Provide the [X, Y] coordinate of the cell's center where the given text is located.  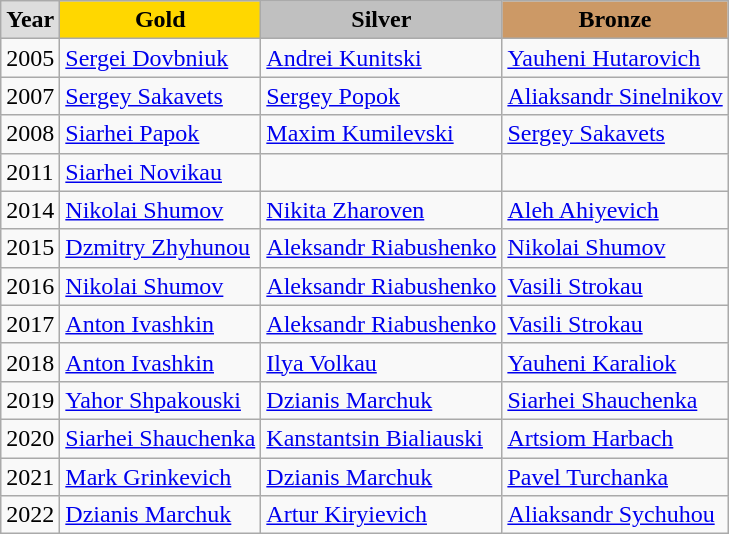
Artur Kiryievich [382, 515]
Nikita Zharoven [382, 210]
Year [30, 20]
Siarhei Papok [160, 134]
2011 [30, 172]
2018 [30, 362]
2014 [30, 210]
Gold [160, 20]
2005 [30, 58]
Bronze [615, 20]
Aliaksandr Sychuhou [615, 515]
Ilya Volkau [382, 362]
2015 [30, 248]
Dzmitry Zhyhunou [160, 248]
Aliaksandr Sinelnikov [615, 96]
Maxim Kumilevski [382, 134]
2007 [30, 96]
Pavel Turchanka [615, 477]
2019 [30, 400]
2008 [30, 134]
Aleh Ahiyevich [615, 210]
Sergey Popok [382, 96]
Sergei Dovbniuk [160, 58]
2021 [30, 477]
Yahor Shpakouski [160, 400]
Artsiom Harbach [615, 438]
2017 [30, 324]
Yauheni Karaliok [615, 362]
Andrei Kunitski [382, 58]
Silver [382, 20]
2016 [30, 286]
2022 [30, 515]
Kanstantsin Bialiauski [382, 438]
Mark Grinkevich [160, 477]
2020 [30, 438]
Yauheni Hutarovich [615, 58]
Siarhei Novikau [160, 172]
